Scan for the cell matching the given text and deliver its (x, y) coordinate at center. 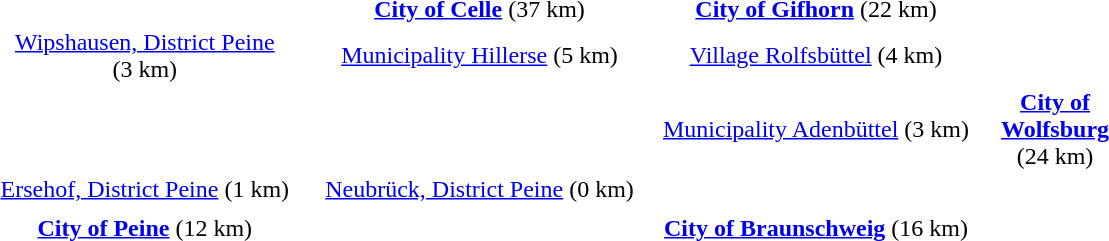
Village Rolfsbüttel (4 km) (816, 56)
Neubrück, District Peine (0 km) (480, 189)
Municipality Adenbüttel (3 km) (816, 129)
Municipality Hillerse (5 km) (480, 56)
